Scan for the cell matching the given text and deliver its [x, y] coordinate at center. 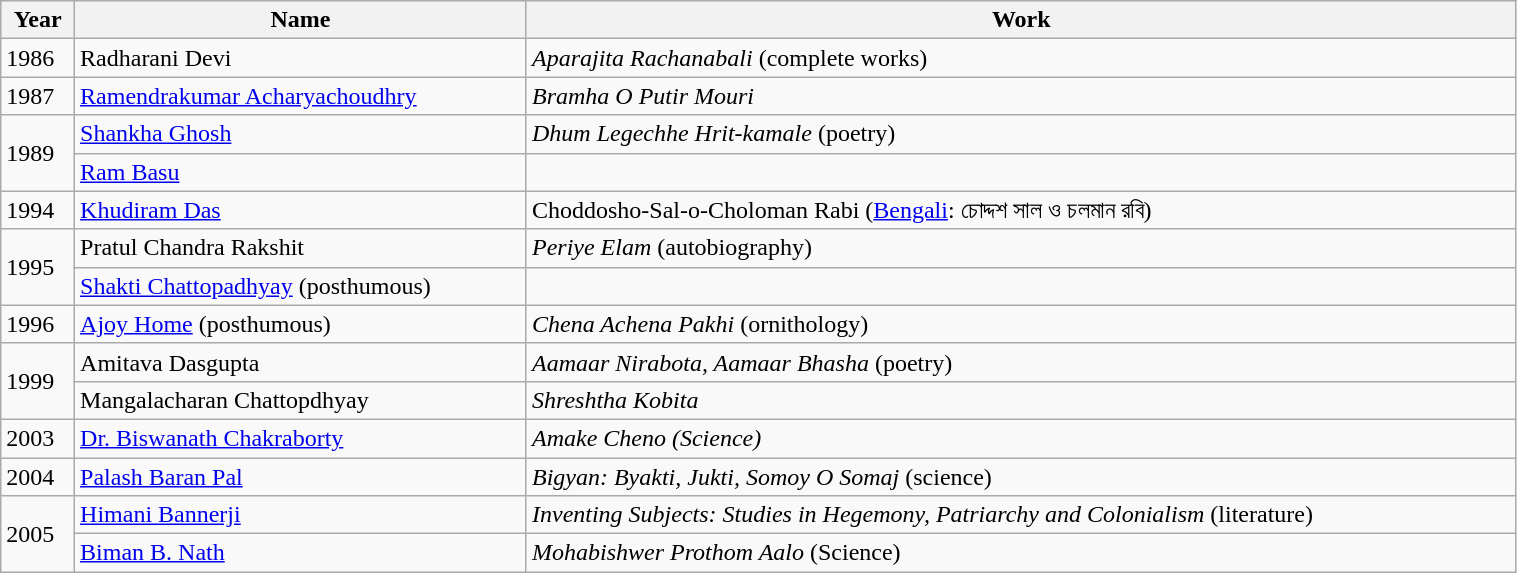
Year [38, 20]
Aamaar Nirabota, Aamaar Bhasha (poetry) [1021, 362]
Aparajita Rachanabali (complete works) [1021, 58]
Palash Baran Pal [301, 477]
Ajoy Home (posthumous) [301, 324]
1986 [38, 58]
1987 [38, 96]
Mangalacharan Chattopdhyay [301, 400]
1999 [38, 381]
Shreshtha Kobita [1021, 400]
2004 [38, 477]
Amake Cheno (Science) [1021, 438]
Biman B. Nath [301, 553]
Bramha O Putir Mouri [1021, 96]
Shankha Ghosh [301, 134]
Himani Bannerji [301, 515]
Amitava Dasgupta [301, 362]
Dr. Biswanath Chakraborty [301, 438]
Choddosho-Sal-o-Choloman Rabi (Bengali: চোদ্দশ সাল ও চলমান রবি) [1021, 210]
Periye Elam (autobiography) [1021, 248]
1994 [38, 210]
Ramendrakumar Acharyachoudhry [301, 96]
Ram Basu [301, 172]
Dhum Legechhe Hrit-kamale (poetry) [1021, 134]
2003 [38, 438]
Mohabishwer Prothom Aalo (Science) [1021, 553]
Shakti Chattopadhyay (posthumous) [301, 286]
Inventing Subjects: Studies in Hegemony, Patriarchy and Colonialism (literature) [1021, 515]
Radharani Devi [301, 58]
Khudiram Das [301, 210]
1989 [38, 153]
1995 [38, 267]
2005 [38, 534]
1996 [38, 324]
Name [301, 20]
Pratul Chandra Rakshit [301, 248]
Bigyan: Byakti, Jukti, Somoy O Somaj (science) [1021, 477]
Chena Achena Pakhi (ornithology) [1021, 324]
Work [1021, 20]
